Extract the [x, y] coordinate from the center of the cell holding the provided text.  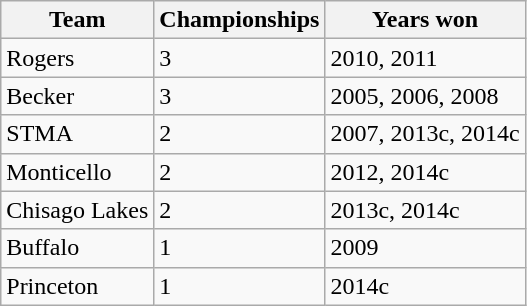
Buffalo [78, 248]
Rogers [78, 58]
Princeton [78, 286]
2013c, 2014c [425, 210]
2005, 2006, 2008 [425, 96]
Years won [425, 20]
2014c [425, 286]
STMA [78, 134]
Team [78, 20]
2009 [425, 248]
Monticello [78, 172]
Championships [240, 20]
2007, 2013c, 2014c [425, 134]
2012, 2014c [425, 172]
Becker [78, 96]
2010, 2011 [425, 58]
Chisago Lakes [78, 210]
